Find where the given text appears and provide that cell's center as (x, y) coordinate. 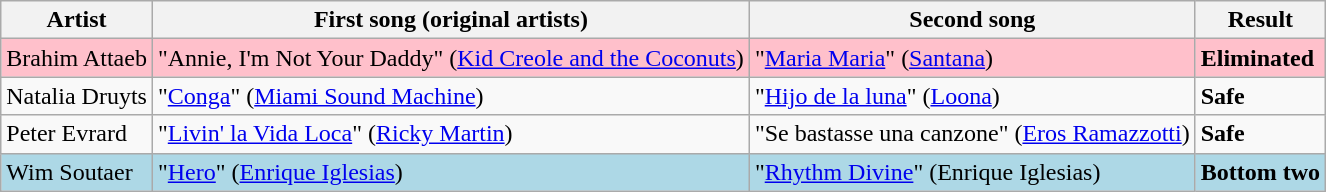
"Conga" (Miami Sound Machine) (450, 96)
Eliminated (1260, 58)
"Se bastasse una canzone" (Eros Ramazzotti) (972, 134)
"Rhythm Divine" (Enrique Iglesias) (972, 172)
Brahim Attaeb (77, 58)
"Annie, I'm Not Your Daddy" (Kid Creole and the Coconuts) (450, 58)
Wim Soutaer (77, 172)
Result (1260, 20)
Bottom two (1260, 172)
First song (original artists) (450, 20)
Second song (972, 20)
"Maria Maria" (Santana) (972, 58)
"Hijo de la luna" (Loona) (972, 96)
Artist (77, 20)
Natalia Druyts (77, 96)
Peter Evrard (77, 134)
"Livin' la Vida Loca" (Ricky Martin) (450, 134)
"Hero" (Enrique Iglesias) (450, 172)
